Pinpoint the cell where the given text exists, returning its (x, y) midpoint coordinate. 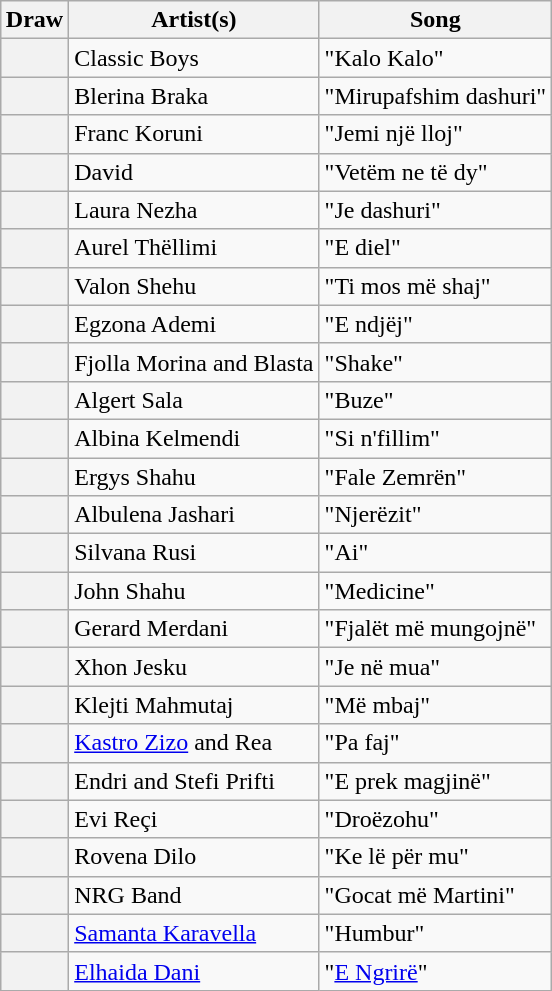
Rovena Dilo (194, 857)
Gerard Merdani (194, 629)
Laura Nezha (194, 210)
Samanta Karavella (194, 933)
"Shake" (436, 362)
Albulena Jashari (194, 515)
"E Ngrirë" (436, 971)
David (194, 172)
Klejti Mahmutaj (194, 705)
"E ndjëj" (436, 324)
"Je dashuri" (436, 210)
"Buze" (436, 400)
"Si n'fillim" (436, 438)
Valon Shehu (194, 286)
"Ti mos më shaj" (436, 286)
"E prek magjinë" (436, 781)
Xhon Jesku (194, 667)
"Je në mua" (436, 667)
NRG Band (194, 895)
"Pa faj" (436, 743)
"Humbur" (436, 933)
"Ke lë për mu" (436, 857)
"Mirupafshim dashuri" (436, 96)
Blerina Braka (194, 96)
"Fale Zemrën" (436, 477)
"Njerëzit" (436, 515)
Albina Kelmendi (194, 438)
Algert Sala (194, 400)
"Jemi një lloj" (436, 134)
Evi Reçi (194, 819)
"Medicine" (436, 591)
"Më mbaj" (436, 705)
Elhaida Dani (194, 971)
Endri and Stefi Prifti (194, 781)
"E diel" (436, 248)
"Vetëm ne të dy" (436, 172)
Franc Koruni (194, 134)
Silvana Rusi (194, 553)
"Ai" (436, 553)
Classic Boys (194, 58)
Draw (34, 20)
Fjolla Morina and Blasta (194, 362)
Egzona Ademi (194, 324)
"Droëzohu" (436, 819)
Ergys Shahu (194, 477)
"Fjalët më mungojnë" (436, 629)
"Kalo Kalo" (436, 58)
Artist(s) (194, 20)
Aurel Thëllimi (194, 248)
Song (436, 20)
"Gocat më Martini" (436, 895)
Kastro Zizo and Rea (194, 743)
John Shahu (194, 591)
